From the cell containing the given text, extract its center point as [x, y] coordinate. 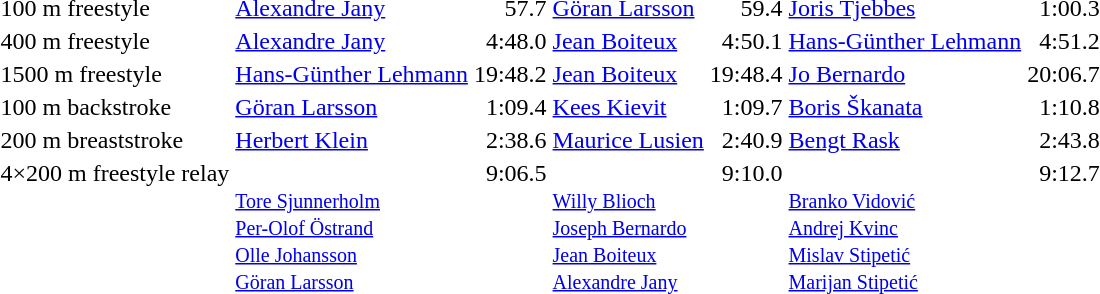
Göran Larsson [352, 107]
19:48.2 [510, 74]
1:09.7 [746, 107]
Bengt Rask [905, 140]
1:09.4 [510, 107]
2:40.9 [746, 140]
Herbert Klein [352, 140]
4:48.0 [510, 41]
Boris Škanata [905, 107]
Alexandre Jany [352, 41]
Kees Kievit [628, 107]
4:50.1 [746, 41]
2:38.6 [510, 140]
19:48.4 [746, 74]
Jo Bernardo [905, 74]
Maurice Lusien [628, 140]
